For the text-containing cell, return its midpoint in [X, Y] coordinate format. 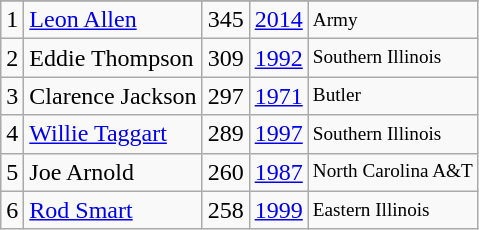
Eastern Illinois [392, 210]
297 [226, 96]
6 [12, 210]
258 [226, 210]
2014 [278, 20]
1971 [278, 96]
1997 [278, 134]
1999 [278, 210]
Rod Smart [113, 210]
Joe Arnold [113, 172]
1987 [278, 172]
1 [12, 20]
2 [12, 58]
3 [12, 96]
Clarence Jackson [113, 96]
5 [12, 172]
Leon Allen [113, 20]
Willie Taggart [113, 134]
1992 [278, 58]
Butler [392, 96]
260 [226, 172]
4 [12, 134]
289 [226, 134]
North Carolina A&T [392, 172]
Army [392, 20]
Eddie Thompson [113, 58]
345 [226, 20]
309 [226, 58]
